From the cell containing the given text, extract its center point as (x, y) coordinate. 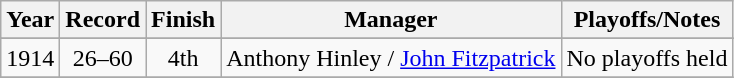
Finish (184, 20)
Record (103, 20)
Manager (391, 20)
No playoffs held (647, 58)
Anthony Hinley / John Fitzpatrick (391, 58)
26–60 (103, 58)
4th (184, 58)
1914 (30, 58)
Year (30, 20)
Playoffs/Notes (647, 20)
